Detect which cell encompasses the target text, then output its [x, y] center coordinate. 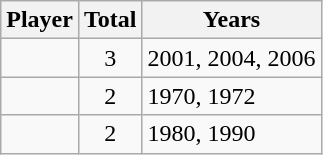
1970, 1972 [232, 96]
3 [110, 58]
Total [110, 20]
Player [40, 20]
2001, 2004, 2006 [232, 58]
1980, 1990 [232, 134]
Years [232, 20]
